Provide the (x, y) coordinate of the cell's center where the given text is located.  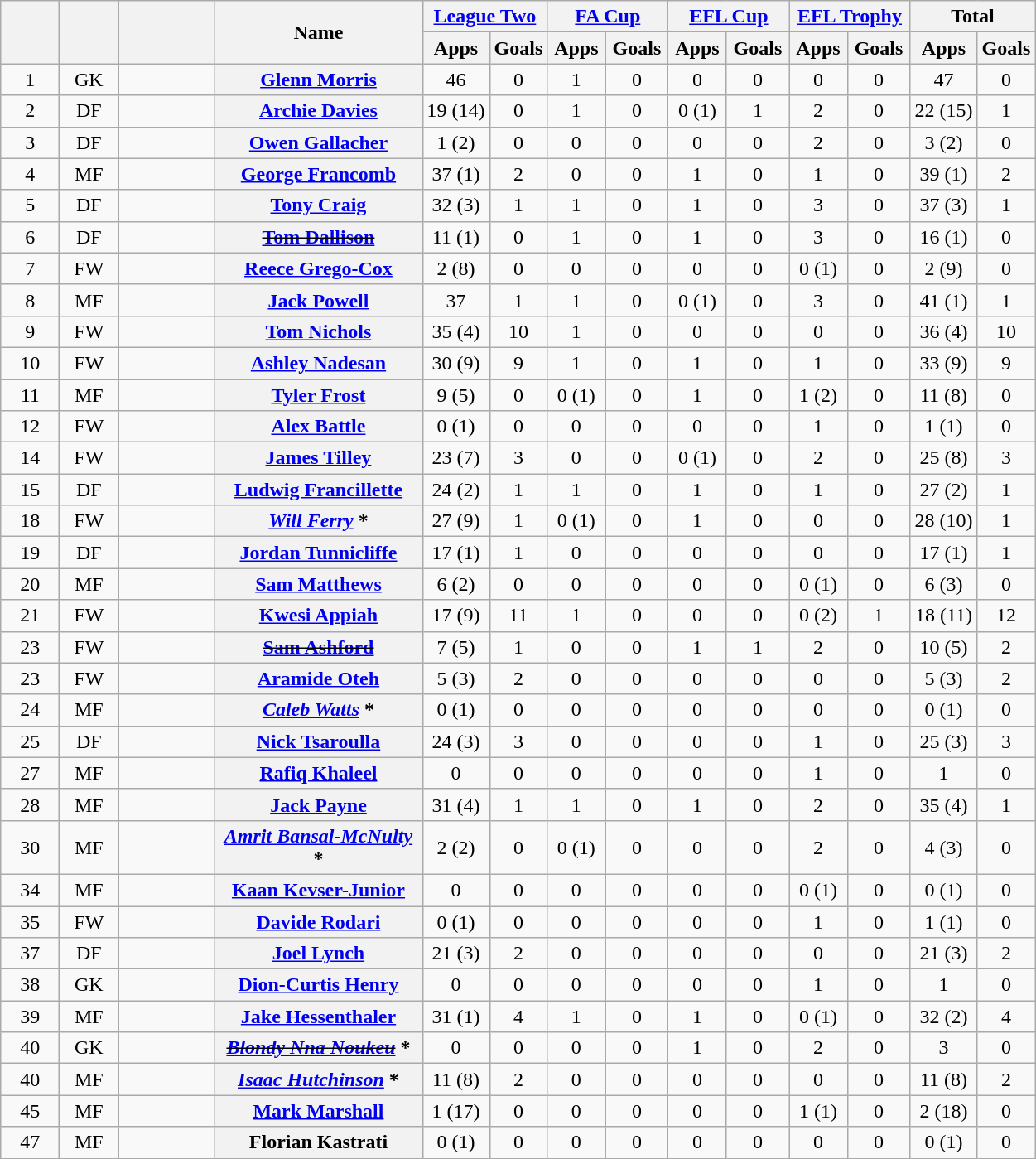
EFL Trophy (850, 17)
Davide Rodari (318, 922)
Tyler Frost (318, 395)
24 (3) (455, 741)
2 (9) (944, 268)
Kwesi Appiah (318, 616)
28 (30, 804)
Caleb Watts * (318, 710)
Jake Hessenthaler (318, 1017)
18 (11) (944, 616)
32 (2) (944, 1017)
21 (30, 616)
Glenn Morris (318, 80)
31 (1) (455, 1017)
4 (3) (944, 847)
Mark Marshall (318, 1111)
2 (2) (455, 847)
Tom Dallison (318, 237)
45 (30, 1111)
30 (9) (455, 363)
2 (18) (944, 1111)
18 (30, 521)
30 (30, 847)
Will Ferry * (318, 521)
37 (1) (455, 174)
25 (8) (944, 458)
46 (455, 80)
5 (30, 205)
Reece Grego-Cox (318, 268)
Kaan Kevser-Junior (318, 890)
Rafiq Khaleel (318, 773)
24 (30, 710)
9 (5) (455, 395)
Blondy Nna Noukeu * (318, 1048)
Archie Davies (318, 111)
EFL Cup (729, 17)
Aramide Oteh (318, 678)
22 (15) (944, 111)
35 (30, 922)
36 (4) (944, 331)
Florian Kastrati (318, 1142)
Ludwig Francillette (318, 490)
Jordan Tunnicliffe (318, 553)
Owen Gallacher (318, 142)
Total (972, 17)
8 (30, 300)
Amrit Bansal-McNulty * (318, 847)
League Two (485, 17)
20 (30, 584)
Tom Nichols (318, 331)
19 (30, 553)
27 (30, 773)
6 (30, 237)
Tony Craig (318, 205)
6 (2) (455, 584)
6 (3) (944, 584)
FA Cup (608, 17)
Name (318, 32)
11 (1) (455, 237)
Sam Matthews (318, 584)
3 (2) (944, 142)
25 (3) (944, 741)
1 (17) (455, 1111)
15 (30, 490)
Dion-Curtis Henry (318, 985)
17 (9) (455, 616)
14 (30, 458)
Isaac Hutchinson * (318, 1079)
39 (1) (944, 174)
Alex Battle (318, 427)
7 (5) (455, 647)
23 (7) (455, 458)
28 (10) (944, 521)
2 (8) (455, 268)
Jack Powell (318, 300)
27 (9) (455, 521)
34 (30, 890)
James Tilley (318, 458)
25 (30, 741)
38 (30, 985)
Nick Tsaroulla (318, 741)
7 (30, 268)
41 (1) (944, 300)
Joel Lynch (318, 954)
27 (2) (944, 490)
33 (9) (944, 363)
Sam Ashford (318, 647)
24 (2) (455, 490)
19 (14) (455, 111)
Jack Payne (318, 804)
37 (3) (944, 205)
31 (4) (455, 804)
16 (1) (944, 237)
0 (2) (818, 616)
10 (5) (944, 647)
Ashley Nadesan (318, 363)
George Francomb (318, 174)
39 (30, 1017)
32 (3) (455, 205)
